Pinpoint the cell where the given text exists, returning its (x, y) midpoint coordinate. 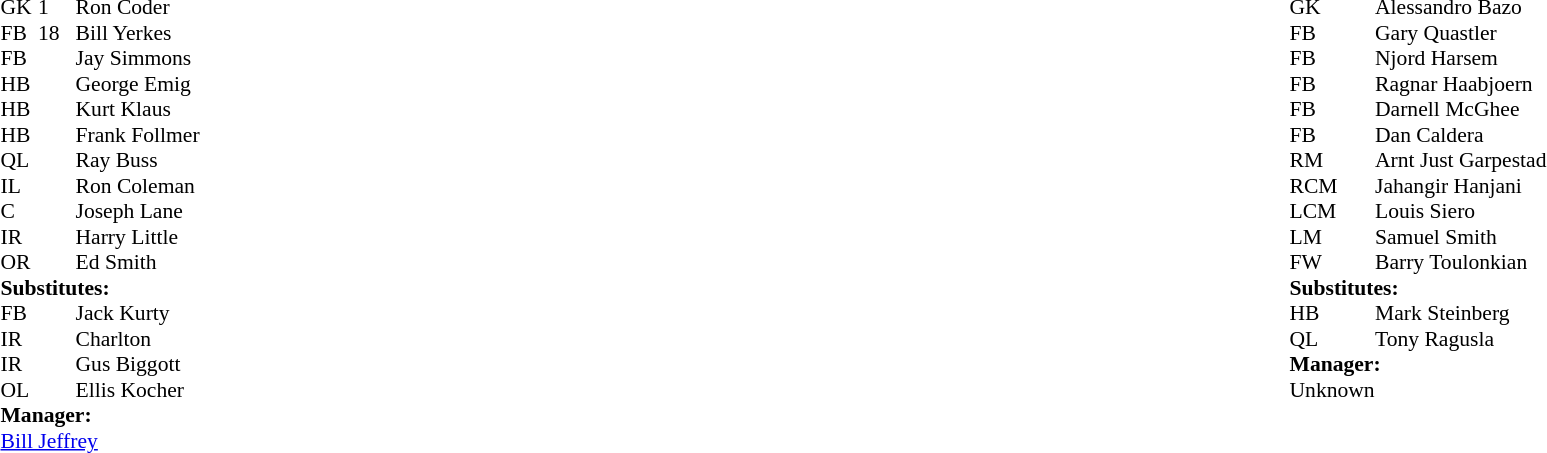
Jack Kurty (138, 313)
Arnt Just Garpestad (1460, 161)
Frank Follmer (138, 135)
Dan Caldera (1460, 135)
Njord Harsem (1460, 59)
FW (1314, 263)
Barry Toulonkian (1460, 263)
Jay Simmons (138, 59)
Gus Biggott (138, 365)
Jahangir Hanjani (1460, 186)
Kurt Klaus (138, 109)
Darnell McGhee (1460, 109)
C (19, 211)
Bill Yerkes (138, 33)
Louis Siero (1460, 211)
Unknown (1418, 390)
Ray Buss (138, 161)
OL (19, 390)
RCM (1314, 186)
OR (19, 263)
Charlton (138, 339)
Gary Quastler (1460, 33)
Ed Smith (138, 263)
Tony Ragusla (1460, 339)
Joseph Lane (138, 211)
Ragnar Haabjoern (1460, 84)
LCM (1314, 211)
Samuel Smith (1460, 237)
George Emig (138, 84)
18 (57, 33)
IL (19, 186)
Ellis Kocher (138, 390)
Ron Coleman (138, 186)
Harry Little (138, 237)
LM (1314, 237)
Mark Steinberg (1460, 313)
RM (1314, 161)
